Scan for the cell matching the given text and deliver its [X, Y] coordinate at center. 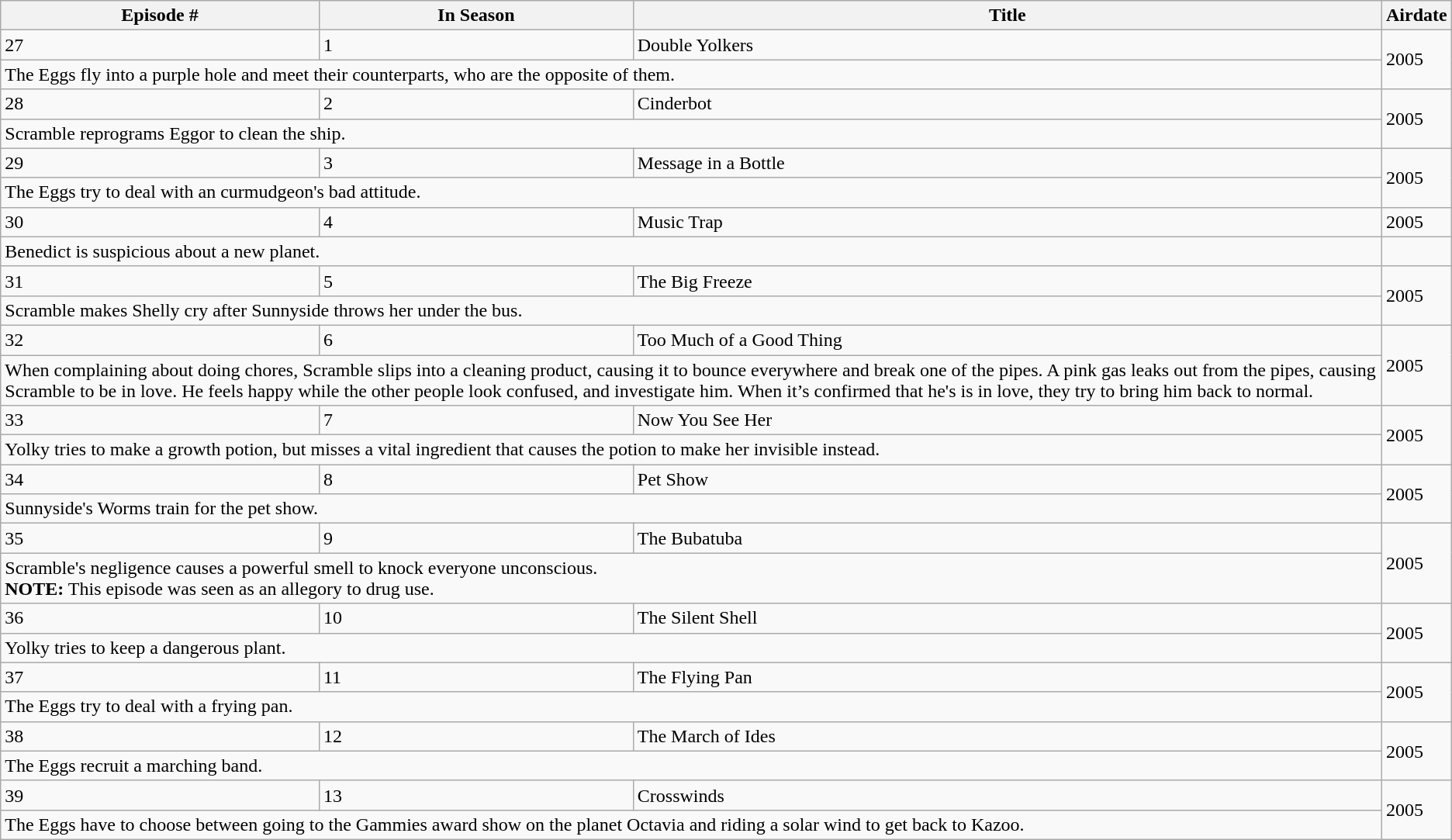
13 [476, 795]
Scramble's negligence causes a powerful smell to knock everyone unconscious.NOTE: This episode was seen as an allegory to drug use. [692, 579]
Now You See Her [1007, 420]
Airdate [1416, 16]
12 [476, 736]
39 [160, 795]
1 [476, 45]
Double Yolkers [1007, 45]
The Bubatuba [1007, 538]
The Eggs recruit a marching band. [692, 766]
Episode # [160, 16]
31 [160, 281]
Message in a Bottle [1007, 163]
The Silent Shell [1007, 618]
3 [476, 163]
Scramble reprograms Eggor to clean the ship. [692, 133]
The Eggs try to deal with a frying pan. [692, 707]
Sunnyside's Worms train for the pet show. [692, 509]
The Flying Pan [1007, 677]
The Eggs try to deal with an curmudgeon's bad attitude. [692, 192]
5 [476, 281]
35 [160, 538]
29 [160, 163]
The Big Freeze [1007, 281]
28 [160, 104]
The Eggs fly into a purple hole and meet their counterparts, who are the opposite of them. [692, 74]
In Season [476, 16]
4 [476, 222]
Pet Show [1007, 479]
Music Trap [1007, 222]
Yolky tries to keep a dangerous plant. [692, 648]
Too Much of a Good Thing [1007, 340]
11 [476, 677]
8 [476, 479]
10 [476, 618]
27 [160, 45]
34 [160, 479]
36 [160, 618]
The Eggs have to choose between going to the Gammies award show on the planet Octavia and riding a solar wind to get back to Kazoo. [692, 824]
Cinderbot [1007, 104]
33 [160, 420]
32 [160, 340]
2 [476, 104]
37 [160, 677]
Benedict is suspicious about a new planet. [692, 251]
Yolky tries to make a growth potion, but misses a vital ingredient that causes the potion to make her invisible instead. [692, 450]
9 [476, 538]
The March of Ides [1007, 736]
Title [1007, 16]
7 [476, 420]
6 [476, 340]
Crosswinds [1007, 795]
38 [160, 736]
Scramble makes Shelly cry after Sunnyside throws her under the bus. [692, 310]
30 [160, 222]
